From the cell containing the given text, extract its center point as [X, Y] coordinate. 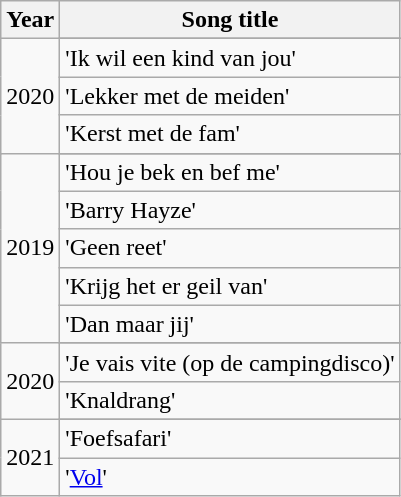
'Ik wil een kind van jou' [230, 58]
2021 [30, 457]
'Hou je bek en bef me' [230, 172]
'Barry Hayze' [230, 210]
'Foefsafari' [230, 438]
'Knaldrang' [230, 400]
Song title [230, 20]
'Lekker met de meiden' [230, 96]
'Je vais vite (op de campingdisco)' [230, 362]
'Geen reet' [230, 248]
'Vol' [230, 477]
'Dan maar jij' [230, 324]
Year [30, 20]
'Kerst met de fam' [230, 134]
'Krijg het er geil van' [230, 286]
2019 [30, 248]
